For the text-containing cell, return its midpoint in [X, Y] coordinate format. 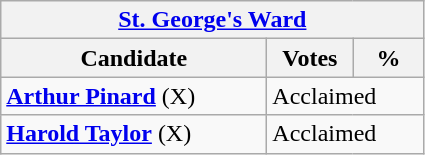
Candidate [134, 58]
St. George's Ward [212, 20]
Harold Taylor (X) [134, 134]
Votes [310, 58]
% [388, 58]
Arthur Pinard (X) [134, 96]
